Capture the cell that displays the provided text and extract its (X, Y) central coordinate. 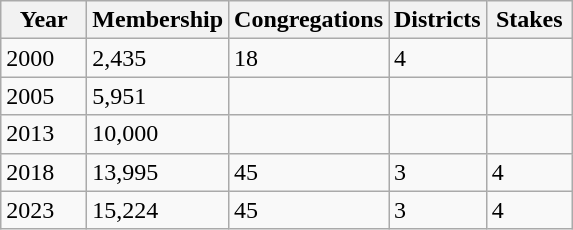
2000 (44, 58)
Year (44, 20)
18 (309, 58)
Membership (158, 20)
10,000 (158, 134)
Districts (437, 20)
2013 (44, 134)
2005 (44, 96)
2018 (44, 172)
5,951 (158, 96)
Congregations (309, 20)
15,224 (158, 210)
Stakes (529, 20)
2,435 (158, 58)
13,995 (158, 172)
2023 (44, 210)
